Detect which cell encompasses the target text, then output its [x, y] center coordinate. 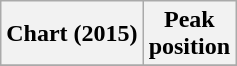
Peakposition [189, 34]
Chart (2015) [72, 34]
